Find where the given text appears and provide that cell's center as [x, y] coordinate. 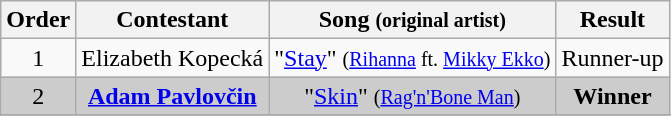
Runner-up [612, 58]
Elizabeth Kopecká [172, 58]
2 [38, 96]
"Stay" (Rihanna ft. Mikky Ekko) [412, 58]
Adam Pavlovčin [172, 96]
Song (original artist) [412, 20]
"Skin" (Rag'n'Bone Man) [412, 96]
Contestant [172, 20]
1 [38, 58]
Result [612, 20]
Order [38, 20]
Winner [612, 96]
